Return (X, Y) of the center of cell containing provided text 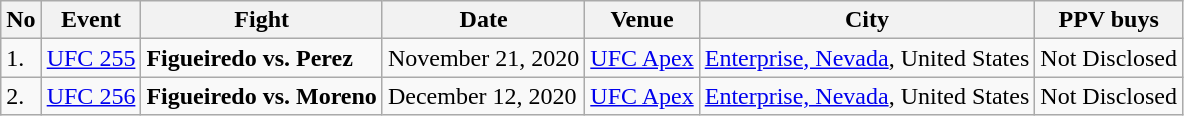
1. (21, 58)
PPV buys (1109, 20)
Figueiredo vs. Perez (262, 58)
UFC 256 (91, 96)
Event (91, 20)
Venue (642, 20)
City (867, 20)
No (21, 20)
Date (483, 20)
December 12, 2020 (483, 96)
Figueiredo vs. Moreno (262, 96)
Fight (262, 20)
November 21, 2020 (483, 58)
UFC 255 (91, 58)
2. (21, 96)
